From the cell containing the given text, extract its center point as (X, Y) coordinate. 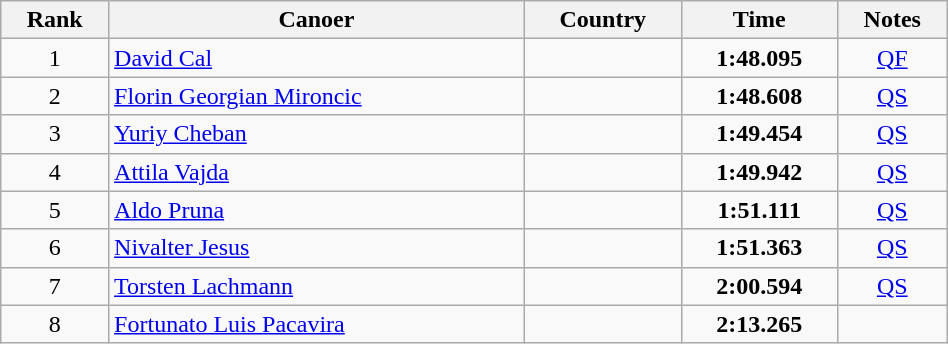
Country (602, 20)
3 (55, 134)
1:48.095 (759, 58)
Rank (55, 20)
David Cal (317, 58)
QF (892, 58)
1:49.454 (759, 134)
5 (55, 210)
1 (55, 58)
8 (55, 324)
Fortunato Luis Pacavira (317, 324)
2:00.594 (759, 286)
Yuriy Cheban (317, 134)
6 (55, 248)
Aldo Pruna (317, 210)
2 (55, 96)
Attila Vajda (317, 172)
1:51.363 (759, 248)
Time (759, 20)
1:49.942 (759, 172)
2:13.265 (759, 324)
Florin Georgian Mironcic (317, 96)
1:51.111 (759, 210)
7 (55, 286)
1:48.608 (759, 96)
Notes (892, 20)
Torsten Lachmann (317, 286)
Canoer (317, 20)
4 (55, 172)
Nivalter Jesus (317, 248)
